Identify which cell holds the provided text, then report its [X, Y] central coordinate. 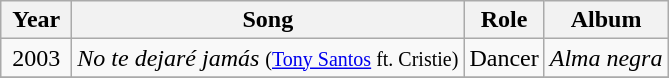
Album [606, 20]
Dancer [504, 58]
Alma negra [606, 58]
Year [36, 20]
Role [504, 20]
No te dejaré jamás (Tony Santos ft. Cristie) [268, 58]
2003 [36, 58]
Song [268, 20]
